For the text-containing cell, return its midpoint in [X, Y] coordinate format. 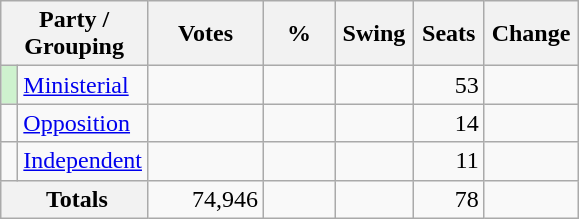
Change [531, 34]
Swing [374, 34]
Opposition [83, 123]
14 [448, 123]
Votes [205, 34]
Totals [74, 199]
Seats [448, 34]
% [300, 34]
Independent [83, 161]
53 [448, 85]
78 [448, 199]
Party / Grouping [74, 34]
11 [448, 161]
74,946 [205, 199]
Ministerial [83, 85]
